Locate the cell with the specified text and output its (x, y) center coordinate. 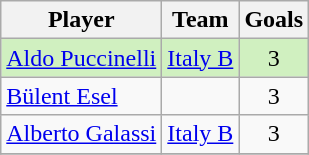
Goals (274, 20)
Aldo Puccinelli (82, 58)
Bülent Esel (82, 96)
Alberto Galassi (82, 134)
Player (82, 20)
Team (200, 20)
